Return [x, y] of the center of cell containing provided text 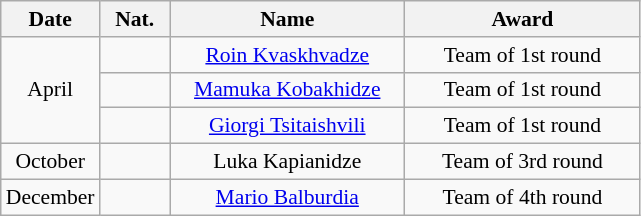
Team of 4th round [522, 197]
April [50, 90]
Nat. [135, 19]
Luka Kapianidze [288, 162]
Mamuka Kobakhidze [288, 90]
Name [288, 19]
Date [50, 19]
Roin Kvaskhvadze [288, 55]
Team of 3rd round [522, 162]
October [50, 162]
Award [522, 19]
Mario Balburdia [288, 197]
December [50, 197]
Giorgi Tsitaishvili [288, 126]
